From the cell containing the given text, extract its center point as (x, y) coordinate. 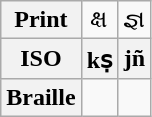
જ્ઞ (135, 20)
Braille (41, 97)
jñ (135, 59)
ISO (41, 59)
ક્ષ (99, 20)
kṣ (99, 59)
Print (41, 20)
